Detect which cell encompasses the target text, then output its (x, y) center coordinate. 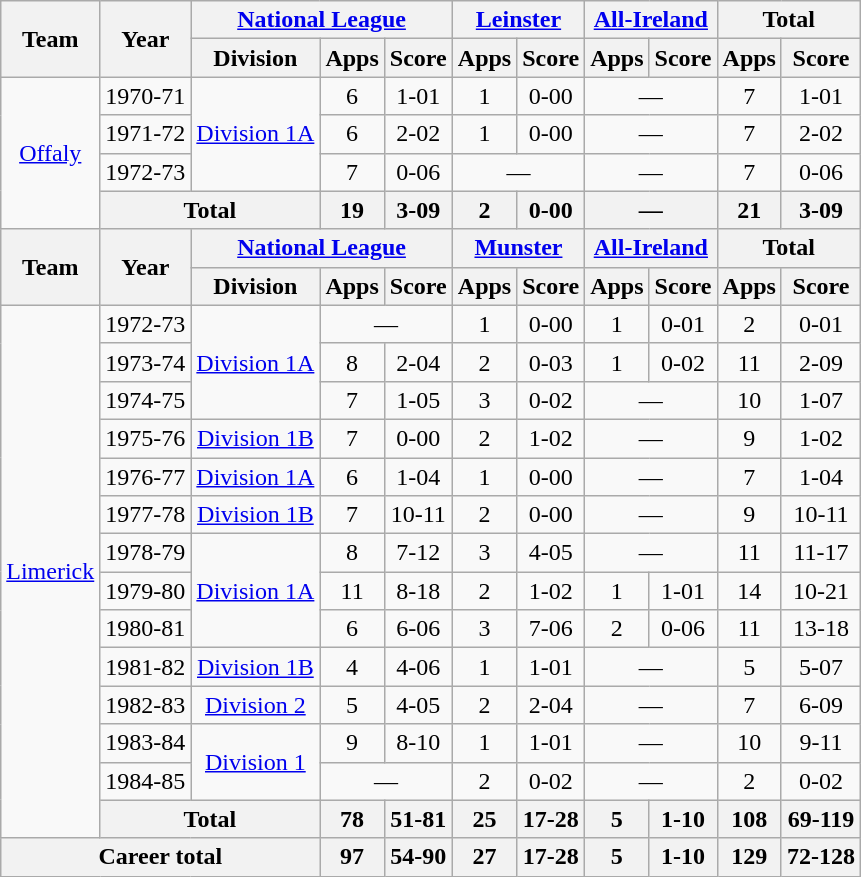
Division 1 (256, 762)
8-18 (418, 591)
11-17 (820, 553)
1970-71 (146, 96)
1977-78 (146, 515)
5-07 (820, 667)
10-21 (820, 591)
9-11 (820, 743)
69-119 (820, 819)
6-06 (418, 629)
14 (749, 591)
8-10 (418, 743)
21 (749, 210)
78 (352, 819)
19 (352, 210)
6-09 (820, 705)
1981-82 (146, 667)
1974-75 (146, 400)
129 (749, 857)
1975-76 (146, 438)
4 (352, 667)
1984-85 (146, 781)
13-18 (820, 629)
4-06 (418, 667)
1978-79 (146, 553)
Limerick (50, 572)
1-05 (418, 400)
27 (484, 857)
1973-74 (146, 362)
7-12 (418, 553)
1976-77 (146, 477)
0-03 (551, 362)
54-90 (418, 857)
2-09 (820, 362)
25 (484, 819)
1983-84 (146, 743)
1980-81 (146, 629)
Munster (518, 248)
Career total (160, 857)
1982-83 (146, 705)
1971-72 (146, 134)
108 (749, 819)
Offaly (50, 153)
97 (352, 857)
7-06 (551, 629)
1979-80 (146, 591)
72-128 (820, 857)
Division 2 (256, 705)
51-81 (418, 819)
1-07 (820, 400)
Leinster (518, 20)
